Return the (x, y) coordinate for the center point of the cell that contains the specified text.  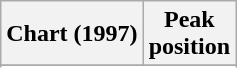
Peakposition (189, 34)
Chart (1997) (72, 34)
